Determine the (x, y) coordinate at the center of the cell enclosing the given text.  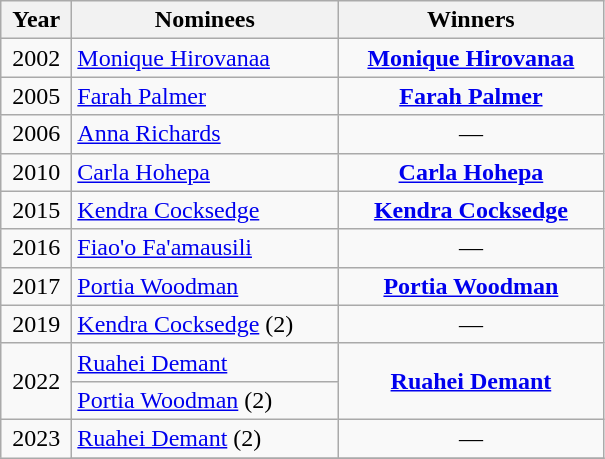
2002 (36, 58)
Portia Woodman (2) (205, 400)
2022 (36, 381)
Anna Richards (205, 134)
Nominees (205, 20)
Fiao'o Fa'amausili (205, 248)
2019 (36, 324)
2015 (36, 210)
Kendra Cocksedge (2) (205, 324)
2017 (36, 286)
Winners (471, 20)
Year (36, 20)
2006 (36, 134)
2023 (36, 438)
2010 (36, 172)
2016 (36, 248)
2005 (36, 96)
Ruahei Demant (2) (205, 438)
